Scan for the cell matching the given text and deliver its (X, Y) coordinate at center. 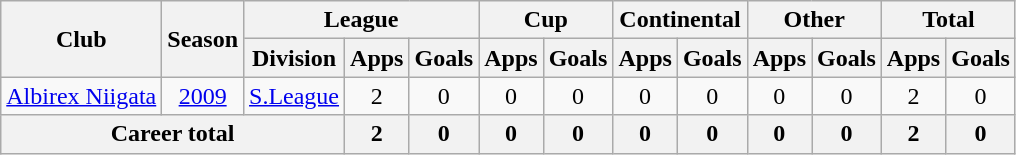
Total (948, 20)
Continental (680, 20)
Albirex Niigata (82, 96)
Career total (173, 134)
Division (294, 58)
League (362, 20)
Club (82, 39)
Cup (546, 20)
Season (203, 39)
Other (814, 20)
S.League (294, 96)
2009 (203, 96)
